Output the (X, Y) coordinate of the center of the cell containing the given text.  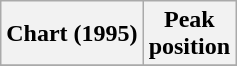
Chart (1995) (72, 34)
Peakposition (189, 34)
